For the text-containing cell, return its midpoint in (X, Y) coordinate format. 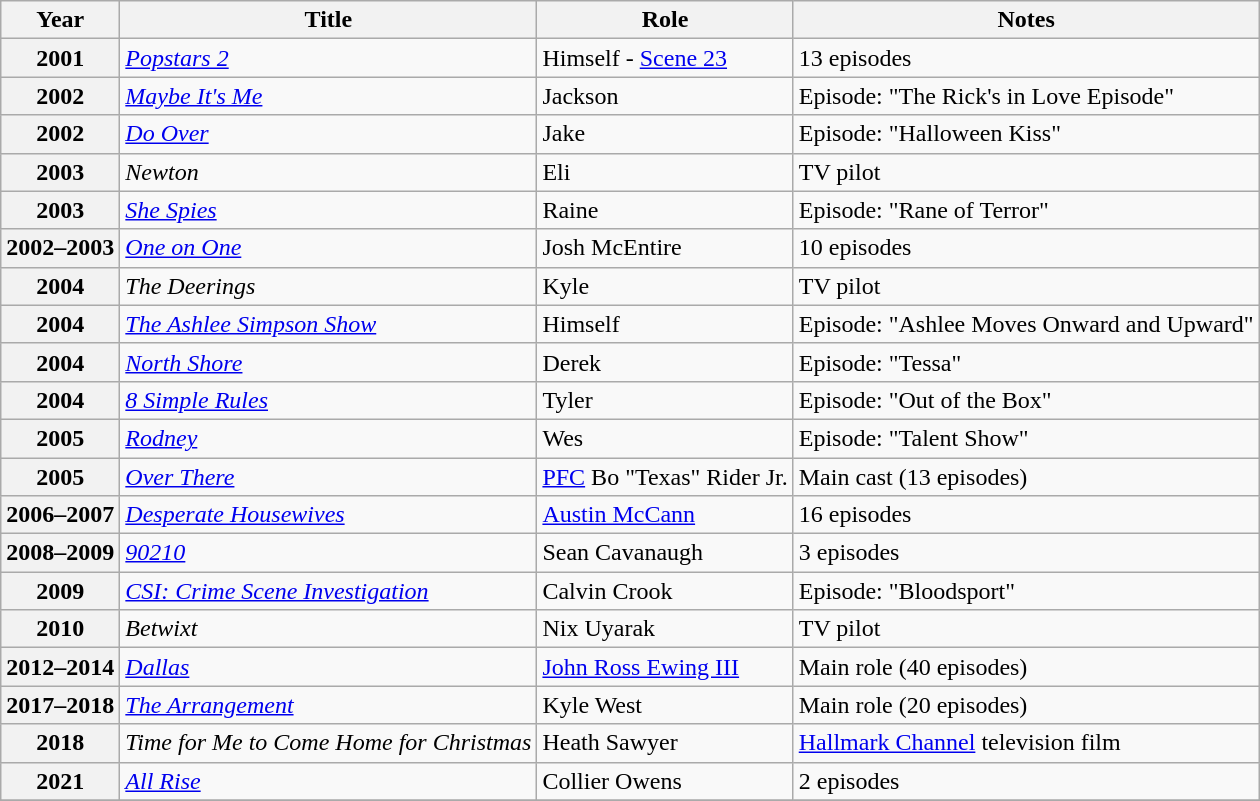
Episode: "Tessa" (1026, 362)
3 episodes (1026, 553)
Calvin Crook (665, 591)
2010 (60, 629)
2021 (60, 781)
Main cast (13 episodes) (1026, 477)
Episode: "Halloween Kiss" (1026, 134)
Eli (665, 172)
Austin McCann (665, 515)
Dallas (328, 667)
Tyler (665, 400)
2 episodes (1026, 781)
10 episodes (1026, 248)
Episode: "Ashlee Moves Onward and Upward" (1026, 324)
Desperate Housewives (328, 515)
Josh McEntire (665, 248)
Newton (328, 172)
Betwixt (328, 629)
Wes (665, 438)
90210 (328, 553)
Derek (665, 362)
Sean Cavanaugh (665, 553)
Jake (665, 134)
Main role (40 episodes) (1026, 667)
She Spies (328, 210)
Kyle West (665, 705)
North Shore (328, 362)
Do Over (328, 134)
PFC Bo "Texas" Rider Jr. (665, 477)
Episode: "The Rick's in Love Episode" (1026, 96)
8 Simple Rules (328, 400)
13 episodes (1026, 58)
Himself (665, 324)
2018 (60, 743)
Year (60, 20)
Popstars 2 (328, 58)
Raine (665, 210)
2001 (60, 58)
Title (328, 20)
2008–2009 (60, 553)
John Ross Ewing III (665, 667)
Maybe It's Me (328, 96)
Collier Owens (665, 781)
Role (665, 20)
Nix Uyarak (665, 629)
The Arrangement (328, 705)
CSI: Crime Scene Investigation (328, 591)
Himself - Scene 23 (665, 58)
2009 (60, 591)
Heath Sawyer (665, 743)
Episode: "Bloodsport" (1026, 591)
All Rise (328, 781)
2017–2018 (60, 705)
Episode: "Rane of Terror" (1026, 210)
2012–2014 (60, 667)
Episode: "Out of the Box" (1026, 400)
Jackson (665, 96)
Episode: "Talent Show" (1026, 438)
Rodney (328, 438)
Over There (328, 477)
2006–2007 (60, 515)
The Deerings (328, 286)
2002–2003 (60, 248)
Kyle (665, 286)
One on One (328, 248)
Main role (20 episodes) (1026, 705)
Time for Me to Come Home for Christmas (328, 743)
The Ashlee Simpson Show (328, 324)
Notes (1026, 20)
16 episodes (1026, 515)
Hallmark Channel television film (1026, 743)
